Locate the cell with the specified text and output its (X, Y) center coordinate. 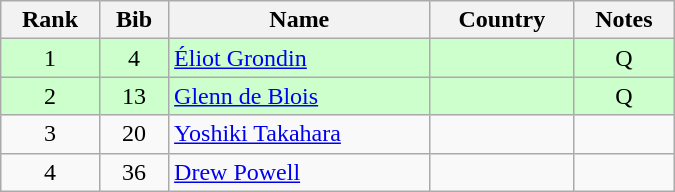
2 (50, 96)
3 (50, 134)
Glenn de Blois (300, 96)
20 (134, 134)
Country (502, 20)
Notes (624, 20)
36 (134, 172)
Bib (134, 20)
Drew Powell (300, 172)
Yoshiki Takahara (300, 134)
13 (134, 96)
1 (50, 58)
Name (300, 20)
Éliot Grondin (300, 58)
Rank (50, 20)
